Scan for the cell matching the given text and deliver its (X, Y) coordinate at center. 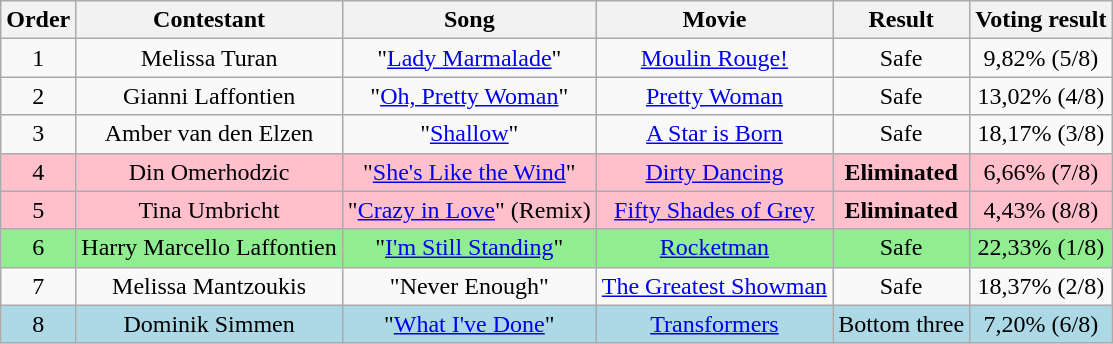
The Greatest Showman (714, 286)
Rocketman (714, 248)
"She's Like the Wind" (469, 172)
Song (469, 20)
5 (38, 210)
Bottom three (902, 324)
Order (38, 20)
6,66% (7/8) (1041, 172)
Dirty Dancing (714, 172)
Gianni Laffontien (210, 96)
Voting result (1041, 20)
"I'm Still Standing" (469, 248)
4 (38, 172)
Tina Umbricht (210, 210)
"Oh, Pretty Woman" (469, 96)
9,82% (5/8) (1041, 58)
Movie (714, 20)
Melissa Mantzoukis (210, 286)
18,37% (2/8) (1041, 286)
8 (38, 324)
"What I've Done" (469, 324)
1 (38, 58)
Pretty Woman (714, 96)
6 (38, 248)
4,43% (8/8) (1041, 210)
Contestant (210, 20)
7 (38, 286)
13,02% (4/8) (1041, 96)
22,33% (1/8) (1041, 248)
3 (38, 134)
2 (38, 96)
Melissa Turan (210, 58)
7,20% (6/8) (1041, 324)
18,17% (3/8) (1041, 134)
Dominik Simmen (210, 324)
"Shallow" (469, 134)
Din Omerhodzic (210, 172)
"Lady Marmalade" (469, 58)
Harry Marcello Laffontien (210, 248)
Fifty Shades of Grey (714, 210)
Amber van den Elzen (210, 134)
"Crazy in Love" (Remix) (469, 210)
"Never Enough" (469, 286)
Result (902, 20)
Moulin Rouge! (714, 58)
Transformers (714, 324)
A Star is Born (714, 134)
